Scan for the cell matching the given text and deliver its [X, Y] coordinate at center. 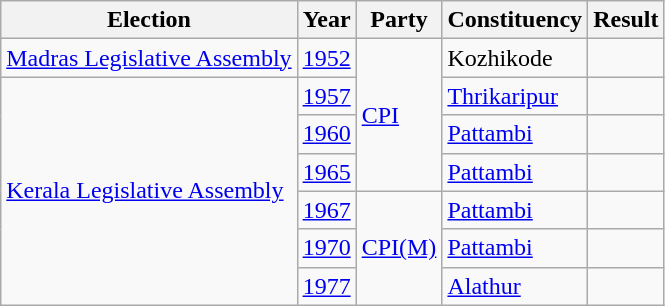
Thrikaripur [515, 96]
Result [626, 20]
Kerala Legislative Assembly [149, 191]
1967 [326, 210]
CPI(M) [399, 248]
1957 [326, 96]
Alathur [515, 286]
1977 [326, 286]
Kozhikode [515, 58]
1960 [326, 134]
Election [149, 20]
Party [399, 20]
Year [326, 20]
Madras Legislative Assembly [149, 58]
CPI [399, 115]
1952 [326, 58]
1970 [326, 248]
1965 [326, 172]
Constituency [515, 20]
